From the cell containing the given text, extract its center point as (x, y) coordinate. 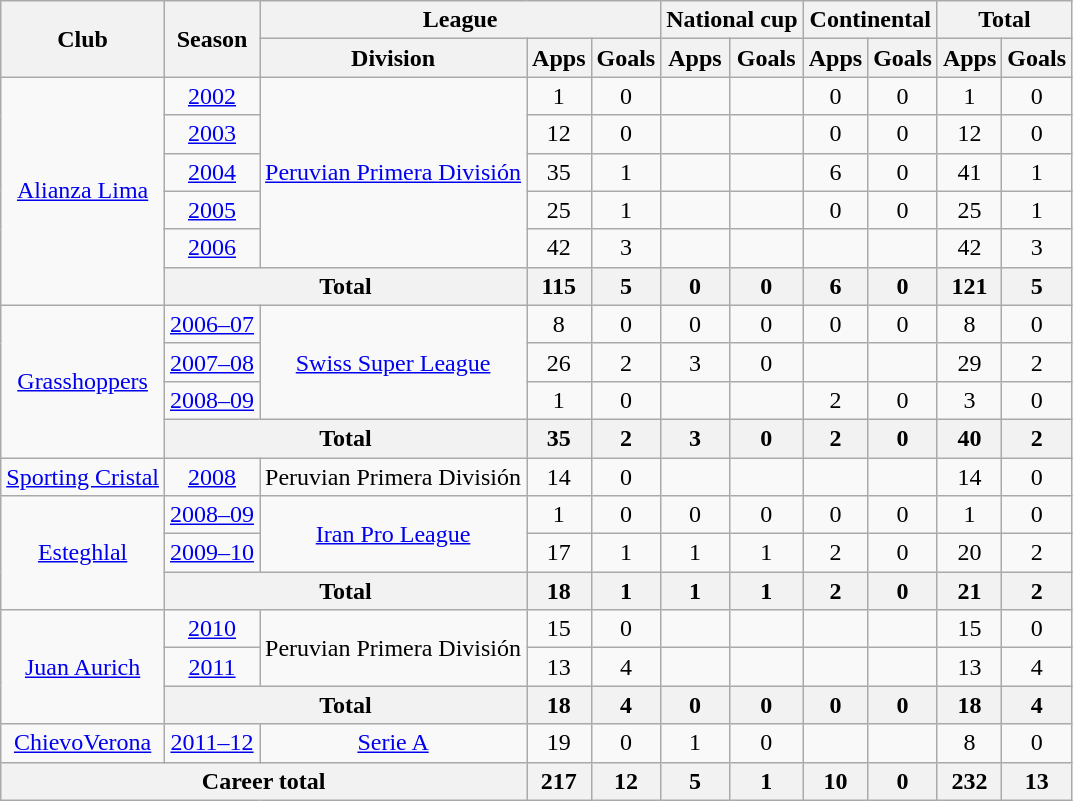
21 (969, 591)
Continental (870, 20)
Grasshoppers (83, 381)
Season (212, 39)
Club (83, 39)
232 (969, 781)
29 (969, 362)
Career total (264, 781)
2004 (212, 172)
2002 (212, 96)
Sporting Cristal (83, 477)
Esteghlal (83, 553)
121 (969, 286)
40 (969, 438)
Swiss Super League (394, 362)
2003 (212, 134)
2006 (212, 248)
2005 (212, 210)
17 (559, 553)
2011 (212, 667)
115 (559, 286)
2011–12 (212, 743)
ChievoVerona (83, 743)
41 (969, 172)
2007–08 (212, 362)
Iran Pro League (394, 534)
26 (559, 362)
League (460, 20)
2010 (212, 629)
217 (559, 781)
Serie A (394, 743)
2006–07 (212, 324)
10 (835, 781)
20 (969, 553)
Juan Aurich (83, 667)
Alianza Lima (83, 191)
National cup (732, 20)
19 (559, 743)
2008 (212, 477)
Division (394, 58)
2009–10 (212, 553)
